Search for the cell housing the specified text and yield its (X, Y) center coordinate. 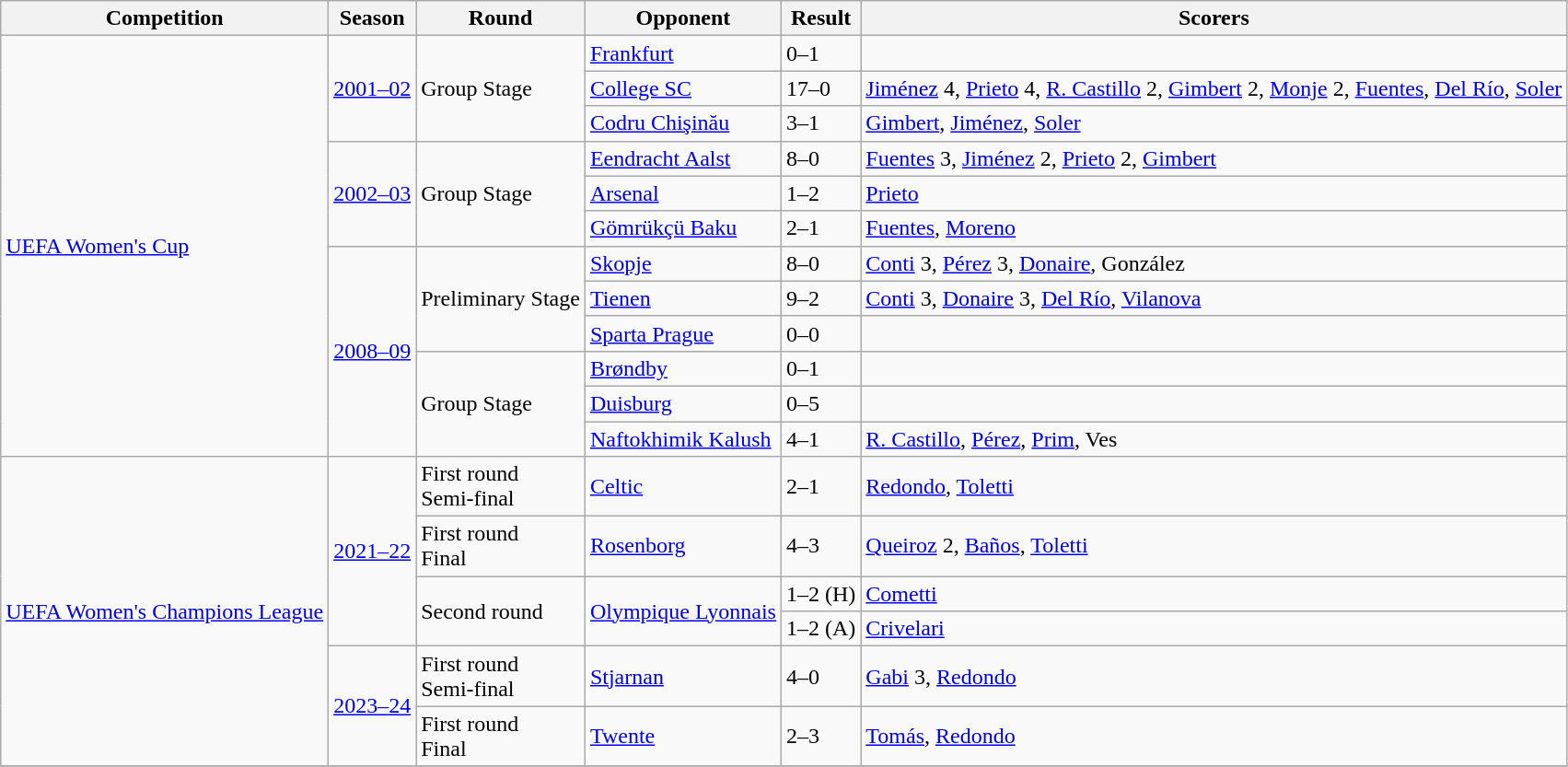
Preliminary Stage (501, 298)
2–3 (820, 737)
Codru Chişinău (683, 123)
R. Castillo, Pérez, Prim, Ves (1214, 439)
17–0 (820, 88)
Stjarnan (683, 676)
Tienen (683, 298)
Tomás, Redondo (1214, 737)
Conti 3, Donaire 3, Del Río, Vilanova (1214, 298)
0–0 (820, 333)
1–2 (H) (820, 594)
Gimbert, Jiménez, Soler (1214, 123)
Conti 3, Pérez 3, Donaire, González (1214, 263)
Rosenborg (683, 547)
Gabi 3, Redondo (1214, 676)
UEFA Women's Champions League (165, 611)
2021–22 (372, 552)
Skopje (683, 263)
Arsenal (683, 193)
Gömrükçü Baku (683, 228)
1–2 (820, 193)
Prieto (1214, 193)
Season (372, 18)
Opponent (683, 18)
Round (501, 18)
Jiménez 4, Prieto 4, R. Castillo 2, Gimbert 2, Monje 2, Fuentes, Del Río, Soler (1214, 88)
Olympique Lyonnais (683, 611)
Twente (683, 737)
Duisburg (683, 403)
Queiroz 2, Baños, Toletti (1214, 547)
College SC (683, 88)
Eendracht Aalst (683, 158)
Cometti (1214, 594)
Crivelari (1214, 629)
Competition (165, 18)
2023–24 (372, 706)
Naftokhimik Kalush (683, 439)
Frankfurt (683, 53)
3–1 (820, 123)
Celtic (683, 486)
2002–03 (372, 193)
2008–09 (372, 351)
UEFA Women's Cup (165, 247)
4–0 (820, 676)
Brøndby (683, 368)
Fuentes 3, Jiménez 2, Prieto 2, Gimbert (1214, 158)
2001–02 (372, 88)
Redondo, Toletti (1214, 486)
Sparta Prague (683, 333)
Second round (501, 611)
1–2 (A) (820, 629)
9–2 (820, 298)
4–3 (820, 547)
Result (820, 18)
Scorers (1214, 18)
Fuentes, Moreno (1214, 228)
4–1 (820, 439)
0–5 (820, 403)
